For the text-containing cell, return its midpoint in (X, Y) coordinate format. 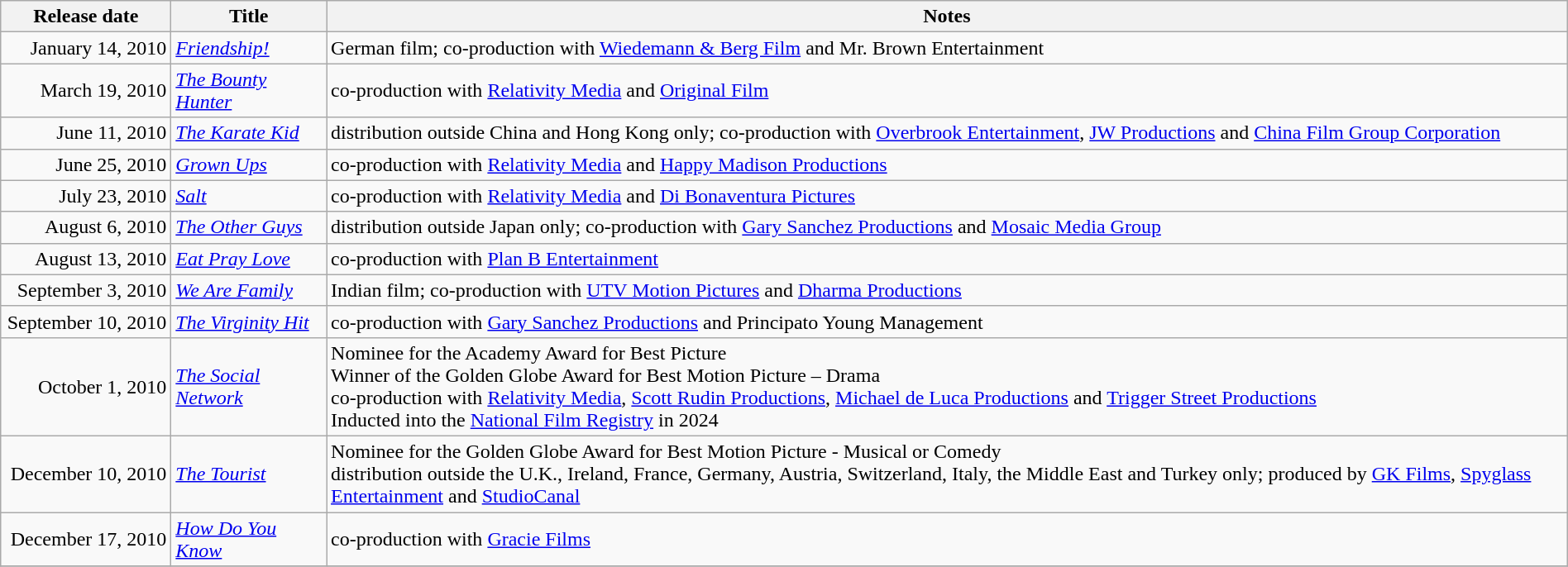
September 10, 2010 (86, 322)
June 25, 2010 (86, 164)
co-production with Relativity Media and Di Bonaventura Pictures (948, 196)
March 19, 2010 (86, 91)
The Karate Kid (249, 133)
co-production with Relativity Media and Original Film (948, 91)
Eat Pray Love (249, 259)
How Do You Know (249, 539)
We Are Family (249, 290)
December 17, 2010 (86, 539)
distribution outside Japan only; co-production with Gary Sanchez Productions and Mosaic Media Group (948, 227)
The Virginity Hit (249, 322)
distribution outside China and Hong Kong only; co-production with Overbrook Entertainment, JW Productions and China Film Group Corporation (948, 133)
Notes (948, 17)
The Bounty Hunter (249, 91)
August 13, 2010 (86, 259)
January 14, 2010 (86, 48)
The Tourist (249, 474)
June 11, 2010 (86, 133)
Release date (86, 17)
December 10, 2010 (86, 474)
Indian film; co-production with UTV Motion Pictures and Dharma Productions (948, 290)
Title (249, 17)
co-production with Gracie Films (948, 539)
July 23, 2010 (86, 196)
co-production with Plan B Entertainment (948, 259)
The Other Guys (249, 227)
August 6, 2010 (86, 227)
German film; co-production with Wiedemann & Berg Film and Mr. Brown Entertainment (948, 48)
Salt (249, 196)
September 3, 2010 (86, 290)
co-production with Gary Sanchez Productions and Principato Young Management (948, 322)
Grown Ups (249, 164)
co-production with Relativity Media and Happy Madison Productions (948, 164)
October 1, 2010 (86, 387)
Friendship! (249, 48)
The Social Network (249, 387)
